Identify which cell holds the provided text, then report its [x, y] central coordinate. 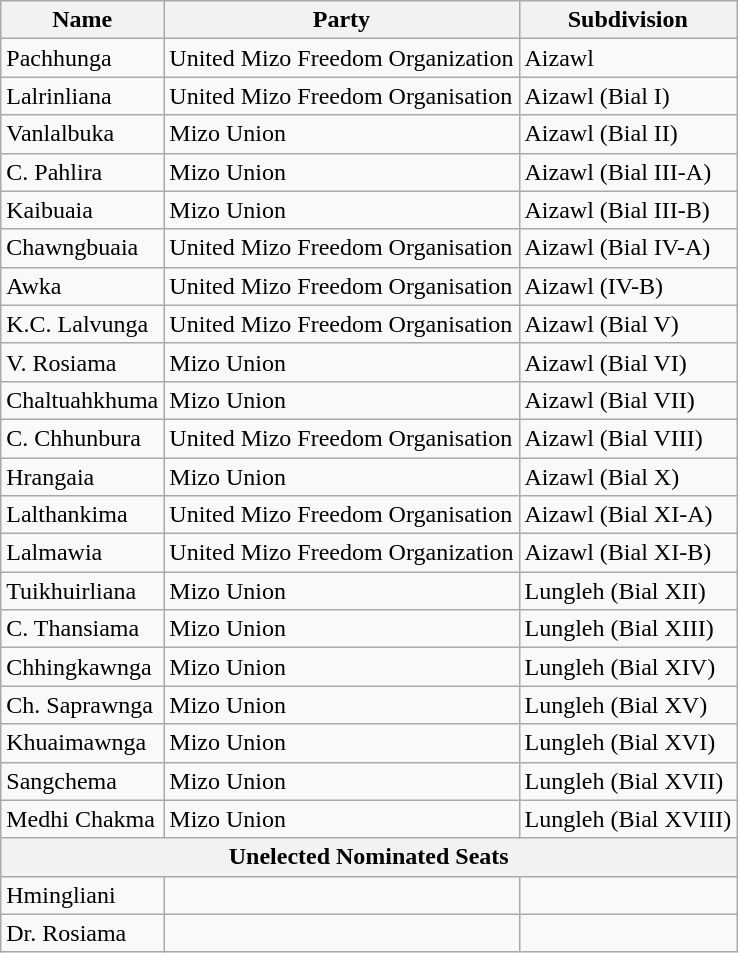
Dr. Rosiama [82, 933]
Lungleh (Bial XIII) [628, 629]
Aizawl (Bial IV-A) [628, 248]
Aizawl (Bial I) [628, 96]
Aizawl (Bial XI-A) [628, 515]
Vanlalbuka [82, 134]
Lalmawia [82, 553]
Lalthankima [82, 515]
V. Rosiama [82, 362]
Aizawl (Bial III-B) [628, 210]
C. Chhunbura [82, 438]
Aizawl (Bial II) [628, 134]
Medhi Chakma [82, 819]
Aizawl (IV-B) [628, 286]
Hmingliani [82, 895]
Name [82, 20]
Unelected Nominated Seats [369, 857]
Aizawl (Bial VIII) [628, 438]
Aizawl [628, 58]
Awka [82, 286]
Kaibuaia [82, 210]
Chawngbuaia [82, 248]
Aizawl (Bial VII) [628, 400]
Aizawl (Bial XI-B) [628, 553]
C. Pahlira [82, 172]
Chhingkawnga [82, 667]
Pachhunga [82, 58]
Aizawl (Bial VI) [628, 362]
Aizawl (Bial V) [628, 324]
Subdivision [628, 20]
Lalrinliana [82, 96]
Lungleh (Bial XII) [628, 591]
Lungleh (Bial XIV) [628, 667]
Aizawl (Bial III-A) [628, 172]
C. Thansiama [82, 629]
Lungleh (Bial XV) [628, 705]
Chaltuahkhuma [82, 400]
Lungleh (Bial XVIII) [628, 819]
Lungleh (Bial XVII) [628, 781]
Sangchema [82, 781]
Khuaimawnga [82, 743]
Party [342, 20]
Ch. Saprawnga [82, 705]
Aizawl (Bial X) [628, 477]
Lungleh (Bial XVI) [628, 743]
Tuikhuirliana [82, 591]
K.C. Lalvunga [82, 324]
Hrangaia [82, 477]
